Provide the (x, y) coordinate of the cell's center where the given text is located.  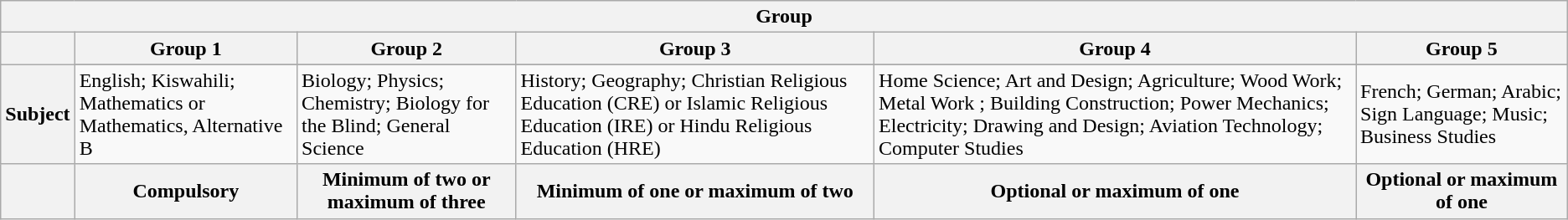
Subject (38, 114)
Group 2 (407, 49)
Compulsory (186, 191)
History; Geography; Christian Religious Education (CRE) or Islamic Religious Education (IRE) or Hindu Religious Education (HRE) (695, 114)
Minimum of two or maximum of three (407, 191)
Group 5 (1462, 49)
Group 1 (186, 49)
French; German; Arabic; Sign Language; Music; Business Studies (1462, 114)
Minimum of one or maximum of two (695, 191)
English; Kiswahili; Mathematics or Mathematics, Alternative B (186, 114)
Group (784, 17)
Biology; Physics; Chemistry; Biology for the Blind; General Science (407, 114)
Group 4 (1116, 49)
Group 3 (695, 49)
